Find where the given text appears and provide that cell's center as (x, y) coordinate. 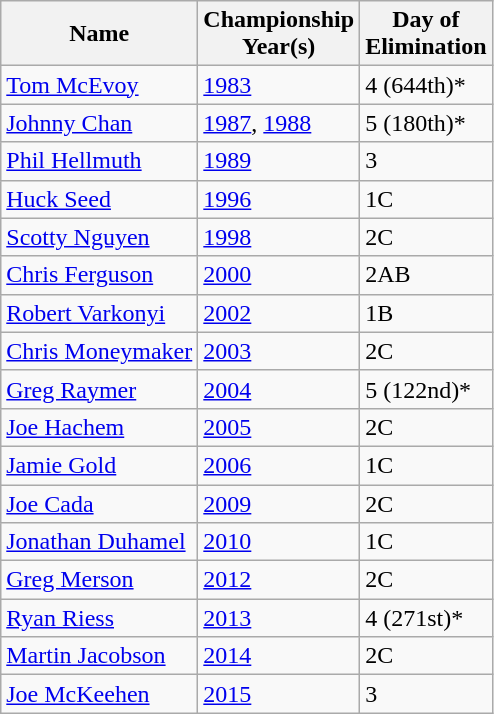
2010 (279, 542)
1987, 1988 (279, 123)
Chris Moneymaker (100, 351)
Scotty Nguyen (100, 237)
5 (122nd)* (426, 389)
Chris Ferguson (100, 275)
Joe Cada (100, 503)
1983 (279, 85)
2005 (279, 427)
Greg Raymer (100, 389)
1996 (279, 199)
1989 (279, 161)
ChampionshipYear(s) (279, 34)
Robert Varkonyi (100, 313)
2015 (279, 694)
2014 (279, 656)
Jonathan Duhamel (100, 542)
2000 (279, 275)
2009 (279, 503)
Joe Hachem (100, 427)
5 (180th)* (426, 123)
Tom McEvoy (100, 85)
Jamie Gold (100, 465)
1998 (279, 237)
4 (644th)* (426, 85)
Ryan Riess (100, 618)
Phil Hellmuth (100, 161)
2002 (279, 313)
Huck Seed (100, 199)
2004 (279, 389)
Day ofElimination (426, 34)
2AB (426, 275)
Johnny Chan (100, 123)
2006 (279, 465)
1B (426, 313)
Name (100, 34)
Greg Merson (100, 580)
2013 (279, 618)
2012 (279, 580)
4 (271st)* (426, 618)
Martin Jacobson (100, 656)
2003 (279, 351)
Joe McKeehen (100, 694)
